Capture the cell that displays the provided text and extract its [x, y] central coordinate. 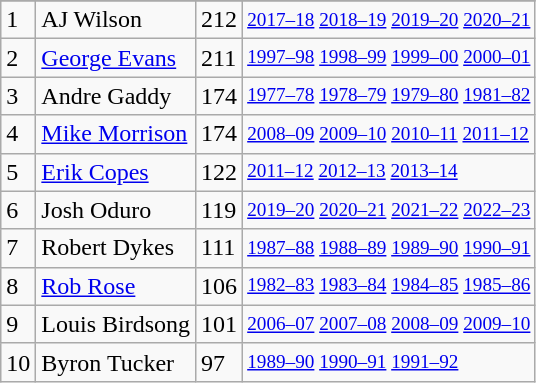
2011–12 2012–13 2013–14 [389, 172]
1982–83 1983–84 1984–85 1985–86 [389, 286]
212 [220, 20]
101 [220, 324]
2 [18, 58]
111 [220, 248]
211 [220, 58]
George Evans [116, 58]
Robert Dykes [116, 248]
Rob Rose [116, 286]
2006–07 2007–08 2008–09 2009–10 [389, 324]
7 [18, 248]
8 [18, 286]
Erik Copes [116, 172]
1977–78 1978–79 1979–80 1981–82 [389, 96]
106 [220, 286]
Louis Birdsong [116, 324]
10 [18, 362]
AJ Wilson [116, 20]
4 [18, 134]
2008–09 2009–10 2010–11 2011–12 [389, 134]
Josh Oduro [116, 210]
2019–20 2020–21 2021–22 2022–23 [389, 210]
5 [18, 172]
Byron Tucker [116, 362]
97 [220, 362]
119 [220, 210]
Andre Gaddy [116, 96]
1987–88 1988–89 1989–90 1990–91 [389, 248]
122 [220, 172]
Mike Morrison [116, 134]
3 [18, 96]
1 [18, 20]
1989–90 1990–91 1991–92 [389, 362]
6 [18, 210]
1997–98 1998–99 1999–00 2000–01 [389, 58]
9 [18, 324]
2017–18 2018–19 2019–20 2020–21 [389, 20]
